Pinpoint the cell where the given text exists, returning its [X, Y] midpoint coordinate. 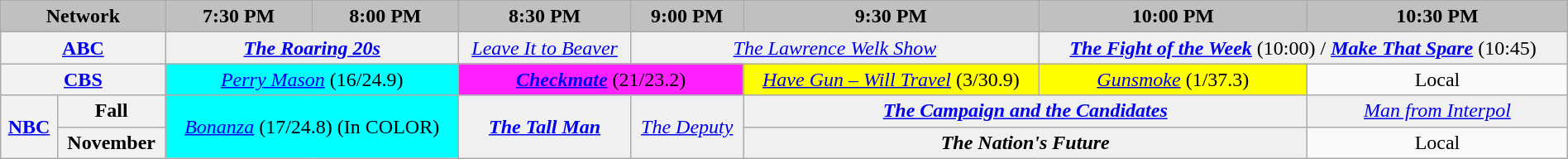
Bonanza (17/24.8) (In COLOR) [312, 127]
The Lawrence Welk Show [835, 48]
Perry Mason (16/24.9) [312, 79]
Gunsmoke (1/37.3) [1173, 79]
CBS [83, 79]
Fall [111, 111]
The Nation's Future [1025, 142]
9:00 PM [687, 17]
ABC [83, 48]
Leave It to Beaver [544, 48]
NBC [30, 127]
The Fight of the Week (10:00) / Make That Spare (10:45) [1303, 48]
Checkmate (21/23.2) [600, 79]
November [111, 142]
8:00 PM [385, 17]
Man from Interpol [1437, 111]
Have Gun – Will Travel (3/30.9) [892, 79]
The Deputy [687, 127]
10:00 PM [1173, 17]
The Roaring 20s [312, 48]
The Tall Man [544, 127]
8:30 PM [544, 17]
9:30 PM [892, 17]
The Campaign and the Candidates [1025, 111]
10:30 PM [1437, 17]
Network [83, 17]
7:30 PM [238, 17]
